Return [X, Y] of the center of cell containing provided text 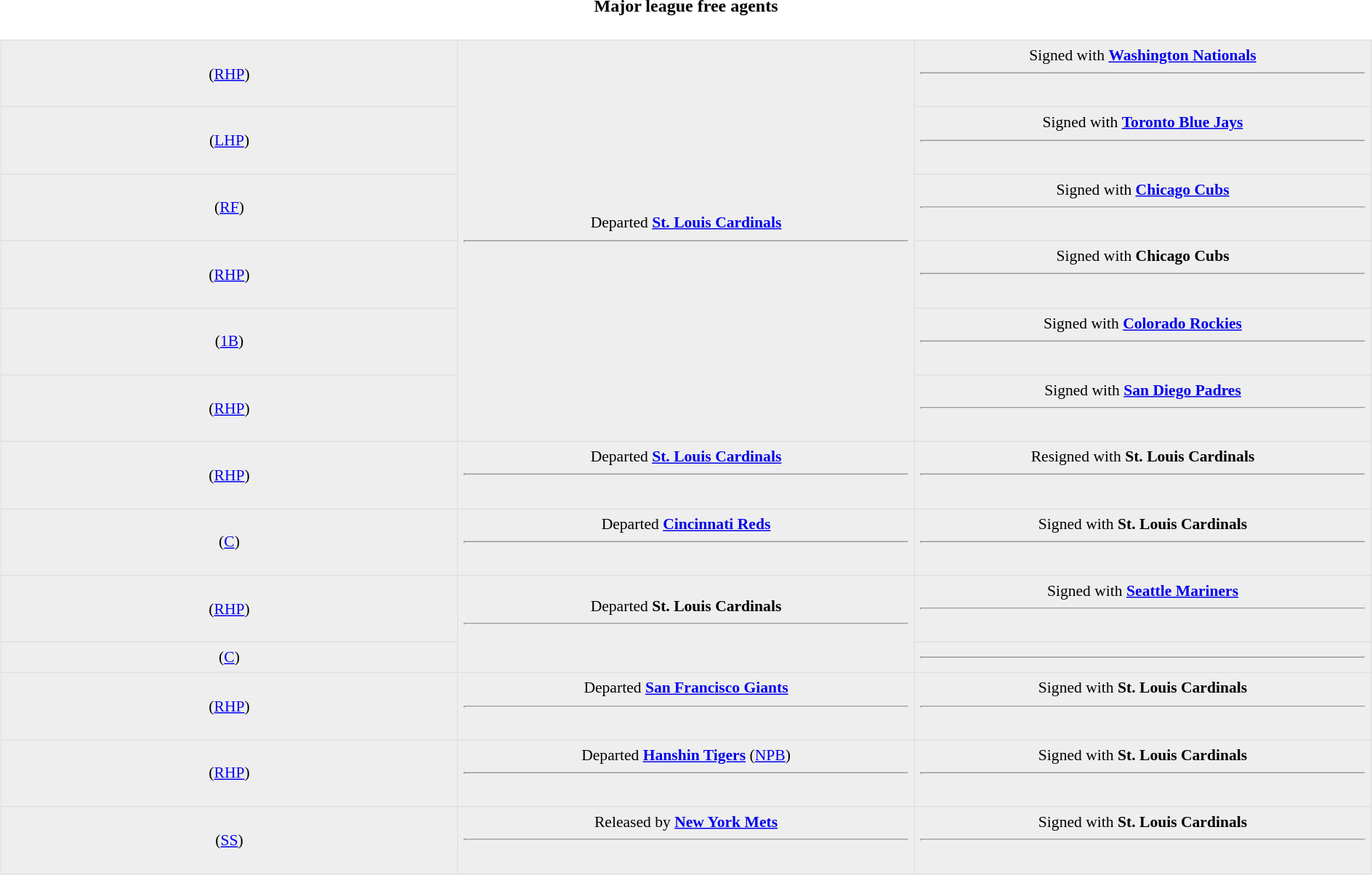
Departed Hanshin Tigers (NPB) [686, 773]
Signed with Colorado Rockies [1142, 342]
Resigned with St. Louis Cardinals [1142, 475]
(RF) [229, 207]
(LHP) [229, 140]
Signed with Washington Nationals [1142, 73]
Signed with San Diego Padres [1142, 408]
(SS) [229, 840]
Released by New York Mets [686, 840]
Departed San Francisco Giants [686, 706]
Departed Cincinnati Reds [686, 542]
(1B) [229, 342]
Signed with Seattle Mariners [1142, 609]
Signed with Toronto Blue Jays [1142, 140]
